Detect which cell encompasses the target text, then output its (x, y) center coordinate. 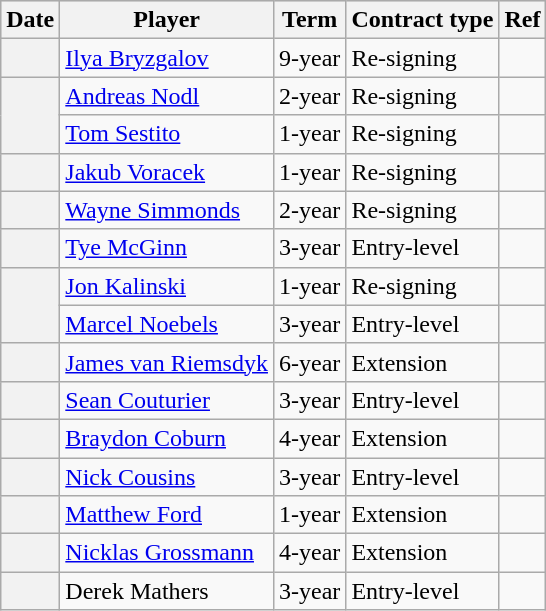
Ref (522, 20)
Matthew Ford (167, 515)
6-year (309, 362)
Nicklas Grossmann (167, 553)
Jakub Voracek (167, 172)
Tye McGinn (167, 248)
Nick Cousins (167, 477)
Sean Couturier (167, 400)
Marcel Noebels (167, 324)
Braydon Coburn (167, 438)
Player (167, 20)
9-year (309, 58)
James van Riemsdyk (167, 362)
Contract type (422, 20)
Wayne Simmonds (167, 210)
Derek Mathers (167, 591)
Jon Kalinski (167, 286)
Andreas Nodl (167, 96)
Ilya Bryzgalov (167, 58)
Tom Sestito (167, 134)
Date (30, 20)
Term (309, 20)
